Capture the cell that displays the provided text and extract its [x, y] central coordinate. 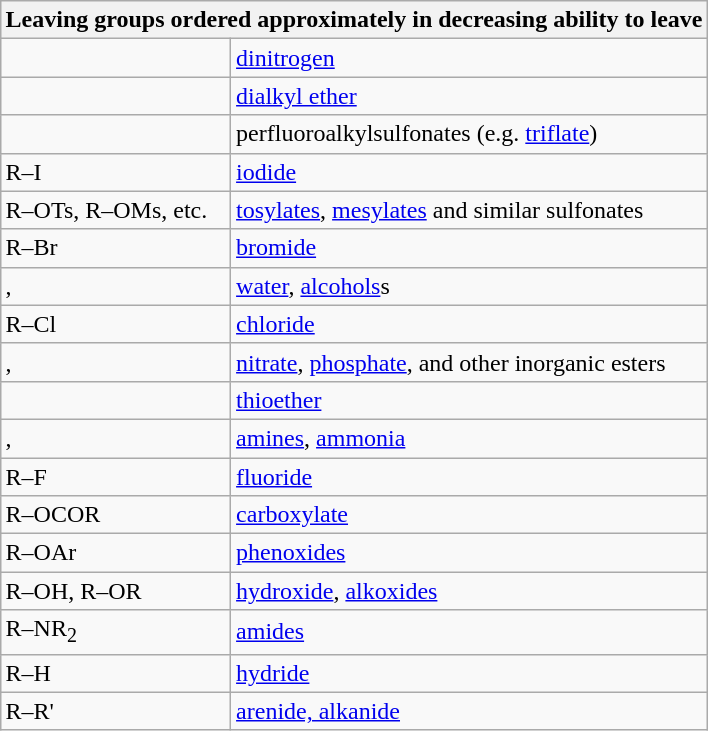
thioether [470, 400]
R–OH, R–OR [116, 591]
hydride [470, 673]
water, alcoholss [470, 286]
R–R' [116, 711]
amines, ammonia [470, 438]
dinitrogen [470, 58]
R–NR2 [116, 632]
R–OCOR [116, 515]
R–OAr [116, 553]
perfluoroalkylsulfonates (e.g. triflate) [470, 134]
hydroxide, alkoxides [470, 591]
phenoxides [470, 553]
R–Cl [116, 324]
R–Br [116, 248]
arenide, alkanide [470, 711]
R–OTs, R–OMs, etc. [116, 210]
R–I [116, 172]
Leaving groups ordered approximately in decreasing ability to leave [354, 20]
chloride [470, 324]
fluoride [470, 477]
carboxylate [470, 515]
R–F [116, 477]
bromide [470, 248]
dialkyl ether [470, 96]
nitrate, phosphate, and other inorganic esters [470, 362]
iodide [470, 172]
amides [470, 632]
tosylates, mesylates and similar sulfonates [470, 210]
R–H [116, 673]
